Return (X, Y) of the center of cell containing provided text 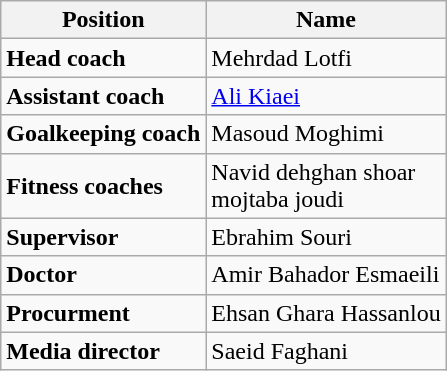
Fitness coaches (104, 186)
Name (326, 20)
Saeid Faghani (326, 351)
Goalkeeping coach (104, 134)
Assistant coach (104, 96)
Masoud Moghimi (326, 134)
Mehrdad Lotfi (326, 58)
Ali Kiaei (326, 96)
Procurment (104, 313)
Position (104, 20)
Media director (104, 351)
Ehsan Ghara Hassanlou (326, 313)
Amir Bahador Esmaeili (326, 275)
Supervisor (104, 237)
Ebrahim Souri (326, 237)
Head coach (104, 58)
Doctor (104, 275)
Navid dehghan shoar mojtaba joudi (326, 186)
